Scan for the cell matching the given text and deliver its [X, Y] coordinate at center. 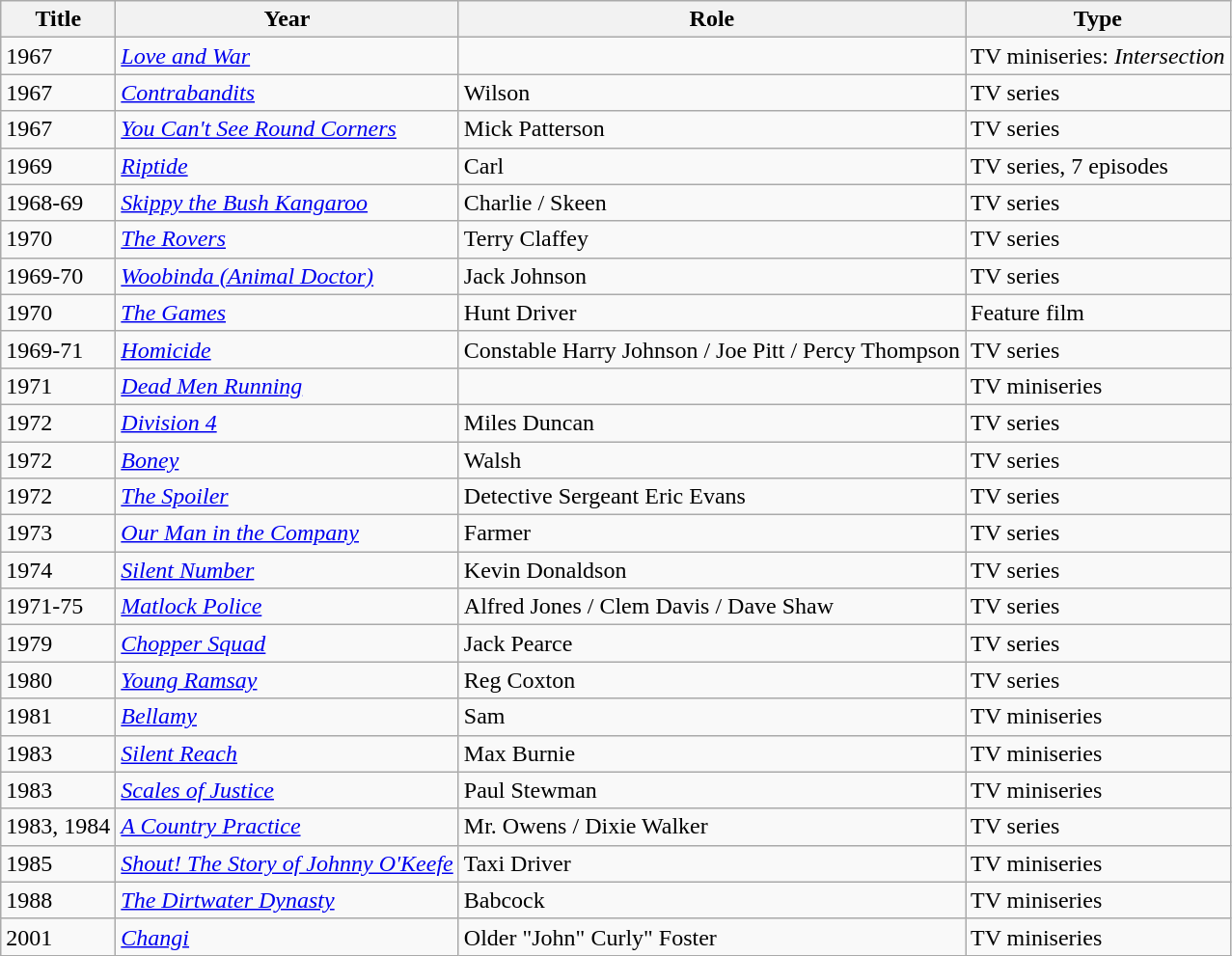
1979 [58, 643]
Mick Patterson [712, 129]
Bellamy [287, 717]
Older "John" Curly" Foster [712, 937]
Carl [712, 166]
The Games [287, 313]
Wilson [712, 93]
Year [287, 19]
Jack Johnson [712, 276]
Chopper Squad [287, 643]
Babcock [712, 900]
Division 4 [287, 423]
Love and War [287, 56]
Terry Claffey [712, 239]
The Rovers [287, 239]
Contrabandits [287, 93]
1971 [58, 386]
1969 [58, 166]
1985 [58, 863]
2001 [58, 937]
Riptide [287, 166]
Young Ramsay [287, 680]
Woobinda (Animal Doctor) [287, 276]
1980 [58, 680]
You Can't See Round Corners [287, 129]
Homicide [287, 349]
Hunt Driver [712, 313]
Matlock Police [287, 607]
1981 [58, 717]
Boney [287, 460]
1973 [58, 533]
Alfred Jones / Clem Davis / Dave Shaw [712, 607]
Type [1098, 19]
Shout! The Story of Johnny O'Keefe [287, 863]
Farmer [712, 533]
1988 [58, 900]
TV series, 7 episodes [1098, 166]
1983, 1984 [58, 827]
Kevin Donaldson [712, 570]
Role [712, 19]
Detective Sergeant Eric Evans [712, 497]
1974 [58, 570]
Miles Duncan [712, 423]
Charlie / Skeen [712, 203]
Our Man in the Company [287, 533]
1969-71 [58, 349]
Dead Men Running [287, 386]
Max Burnie [712, 753]
Feature film [1098, 313]
Paul Stewman [712, 790]
1971-75 [58, 607]
The Dirtwater Dynasty [287, 900]
Title [58, 19]
Silent Number [287, 570]
TV miniseries: Intersection [1098, 56]
Changi [287, 937]
Taxi Driver [712, 863]
Sam [712, 717]
Scales of Justice [287, 790]
Skippy the Bush Kangaroo [287, 203]
A Country Practice [287, 827]
Mr. Owens / Dixie Walker [712, 827]
Jack Pearce [712, 643]
1969-70 [58, 276]
Walsh [712, 460]
1968-69 [58, 203]
The Spoiler [287, 497]
Constable Harry Johnson / Joe Pitt / Percy Thompson [712, 349]
Reg Coxton [712, 680]
Silent Reach [287, 753]
